Detect which cell encompasses the target text, then output its [x, y] center coordinate. 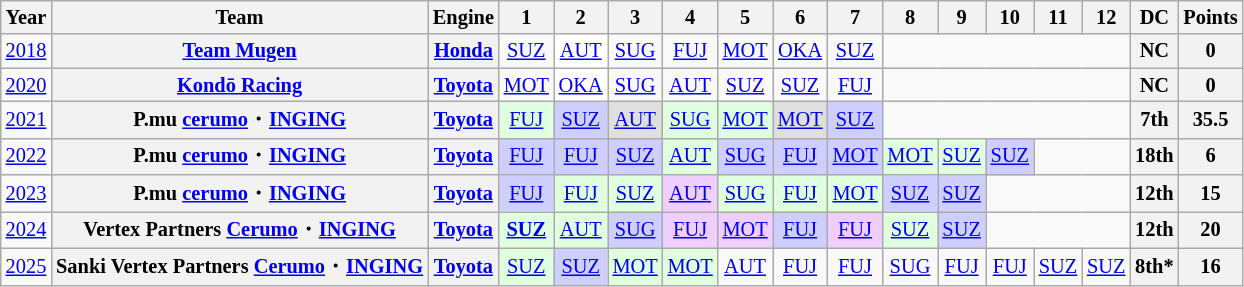
7 [856, 17]
35.5 [1210, 120]
2 [581, 17]
Sanki Vertex Partners Cerumo・INGING [240, 266]
Team Mugen [240, 51]
Engine [464, 17]
7th [1154, 120]
Team [240, 17]
2025 [26, 266]
15 [1210, 194]
3 [636, 17]
8 [910, 17]
Kondō Racing [240, 85]
4 [690, 17]
DC [1154, 17]
18th [1154, 156]
11 [1058, 17]
20 [1210, 230]
2020 [26, 85]
1 [526, 17]
8th* [1154, 266]
Year [26, 17]
2024 [26, 230]
10 [1010, 17]
Vertex Partners Cerumo・INGING [240, 230]
9 [962, 17]
5 [746, 17]
2018 [26, 51]
12 [1106, 17]
2022 [26, 156]
2021 [26, 120]
Points [1210, 17]
16 [1210, 266]
Honda [464, 51]
2023 [26, 194]
